Return the [X, Y] coordinate for the center point of the cell that contains the specified text.  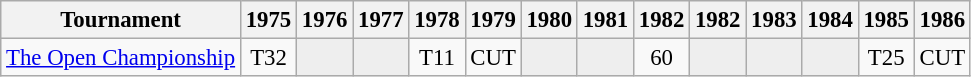
1978 [437, 20]
T11 [437, 58]
T32 [268, 58]
1983 [774, 20]
1980 [549, 20]
1975 [268, 20]
60 [661, 58]
The Open Championship [121, 58]
1981 [605, 20]
1979 [493, 20]
1986 [942, 20]
1976 [325, 20]
1985 [886, 20]
T25 [886, 58]
1984 [830, 20]
1977 [381, 20]
Tournament [121, 20]
